Search for the cell housing the specified text and yield its [x, y] center coordinate. 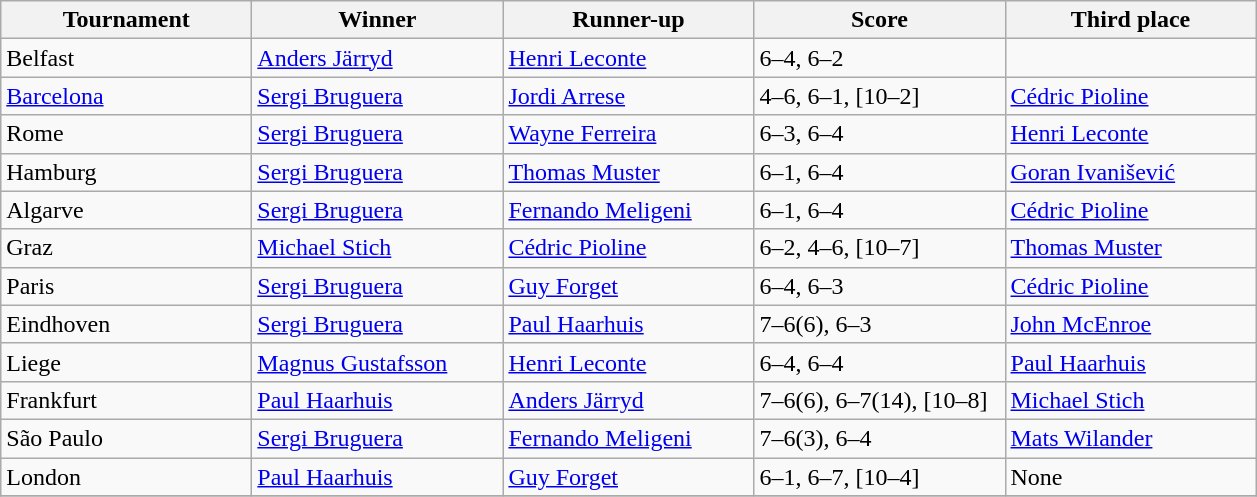
7–6(3), 6–4 [880, 438]
Third place [1130, 20]
Algarve [126, 210]
London [126, 477]
São Paulo [126, 438]
Magnus Gustafsson [378, 362]
6–4, 6–3 [880, 286]
None [1130, 477]
John McEnroe [1130, 324]
Runner-up [628, 20]
Barcelona [126, 96]
7–6(6), 6–7(14), [10–8] [880, 400]
Paris [126, 286]
Wayne Ferreira [628, 134]
Frankfurt [126, 400]
Mats Wilander [1130, 438]
Liege [126, 362]
Hamburg [126, 172]
4–6, 6–1, [10–2] [880, 96]
6–4, 6–4 [880, 362]
Eindhoven [126, 324]
Tournament [126, 20]
6–3, 6–4 [880, 134]
Winner [378, 20]
Rome [126, 134]
6–2, 4–6, [10–7] [880, 248]
7–6(6), 6–3 [880, 324]
Score [880, 20]
Graz [126, 248]
Belfast [126, 58]
Goran Ivanišević [1130, 172]
6–1, 6–7, [10–4] [880, 477]
6–4, 6–2 [880, 58]
Jordi Arrese [628, 96]
